Locate the cell with the specified text and output its [x, y] center coordinate. 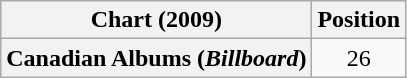
Position [359, 20]
26 [359, 58]
Chart (2009) [156, 20]
Canadian Albums (Billboard) [156, 58]
